Detect which cell encompasses the target text, then output its (X, Y) center coordinate. 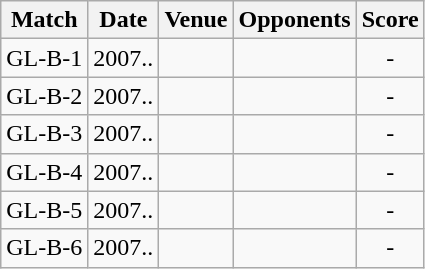
GL-B-3 (44, 134)
Score (390, 20)
Date (124, 20)
Venue (196, 20)
GL-B-1 (44, 58)
Opponents (294, 20)
GL-B-2 (44, 96)
Match (44, 20)
GL-B-6 (44, 248)
GL-B-5 (44, 210)
GL-B-4 (44, 172)
